Identify which cell holds the provided text, then report its [x, y] central coordinate. 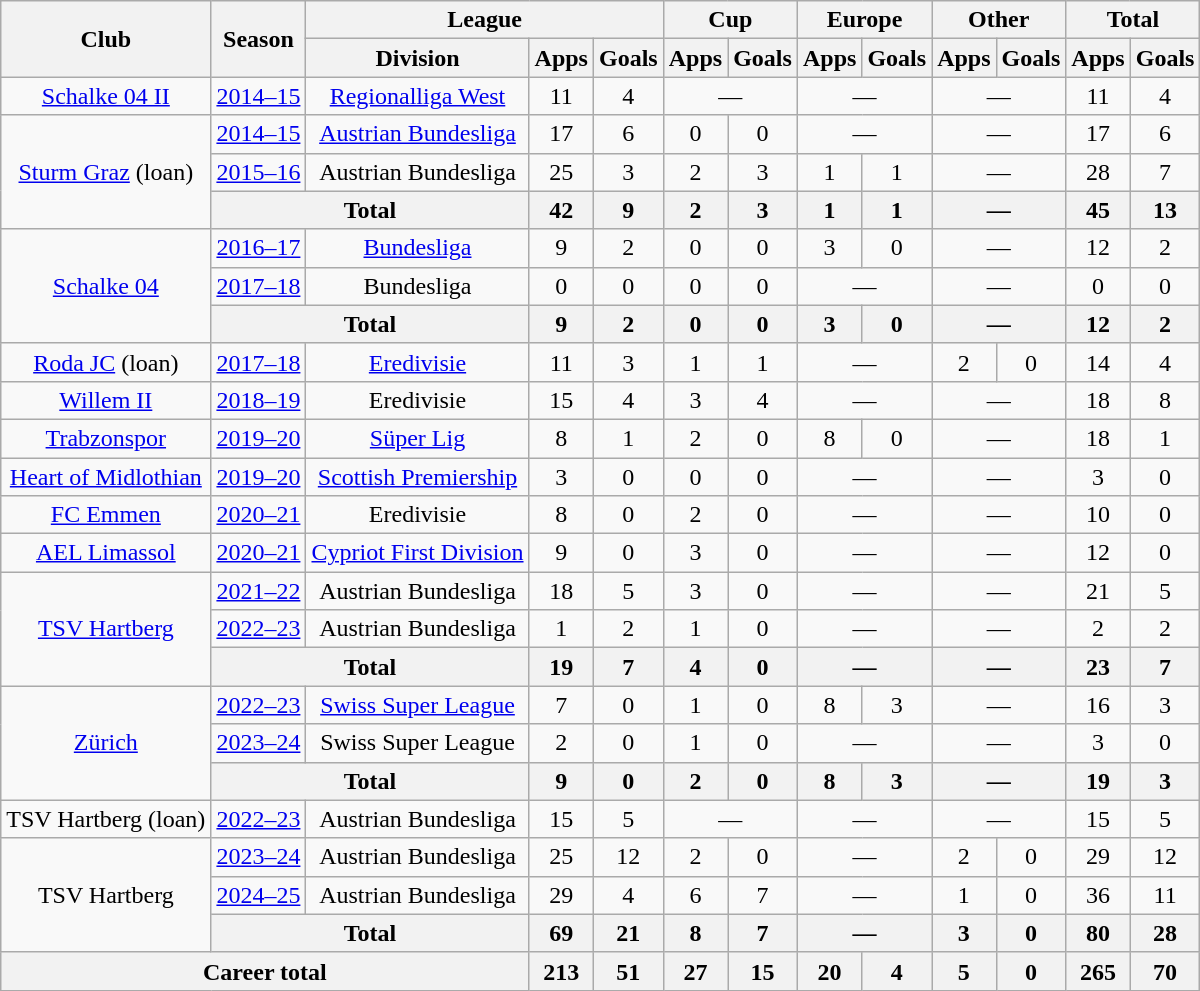
Heart of Midlothian [106, 477]
45 [1098, 210]
Zürich [106, 743]
FC Emmen [106, 515]
Sturm Graz (loan) [106, 172]
36 [1098, 895]
2016–17 [258, 248]
Willem II [106, 400]
10 [1098, 515]
2015–16 [258, 172]
14 [1098, 362]
AEL Limassol [106, 553]
Süper Lig [418, 438]
Regionalliga West [418, 96]
70 [1165, 971]
2018–19 [258, 400]
Other [999, 20]
Schalke 04 [106, 286]
16 [1098, 705]
213 [561, 971]
Cypriot First Division [418, 553]
Schalke 04 II [106, 96]
23 [1098, 667]
2021–22 [258, 591]
Club [106, 39]
51 [628, 971]
Europe [864, 20]
Trabzonspor [106, 438]
Division [418, 58]
Cup [730, 20]
27 [695, 971]
265 [1098, 971]
20 [829, 971]
13 [1165, 210]
League [484, 20]
42 [561, 210]
Scottish Premiership [418, 477]
TSV Hartberg (loan) [106, 819]
2024–25 [258, 895]
Career total [265, 971]
Roda JC (loan) [106, 362]
80 [1098, 933]
Season [258, 39]
69 [561, 933]
